From the cell containing the given text, extract its center point as (x, y) coordinate. 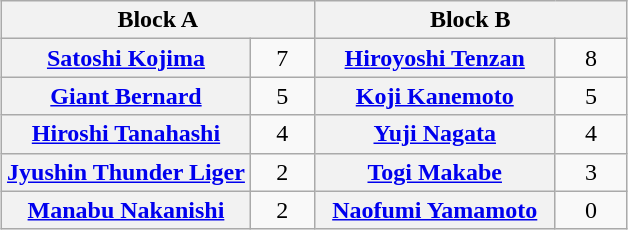
Togi Makabe (434, 172)
7 (282, 58)
3 (590, 172)
Manabu Nakanishi (126, 210)
Block A (158, 20)
0 (590, 210)
Block B (470, 20)
Naofumi Yamamoto (434, 210)
Satoshi Kojima (126, 58)
Yuji Nagata (434, 134)
Giant Bernard (126, 96)
Jyushin Thunder Liger (126, 172)
Koji Kanemoto (434, 96)
Hiroyoshi Tenzan (434, 58)
8 (590, 58)
Hiroshi Tanahashi (126, 134)
